Provide the [x, y] coordinate of the cell's center where the given text is located.  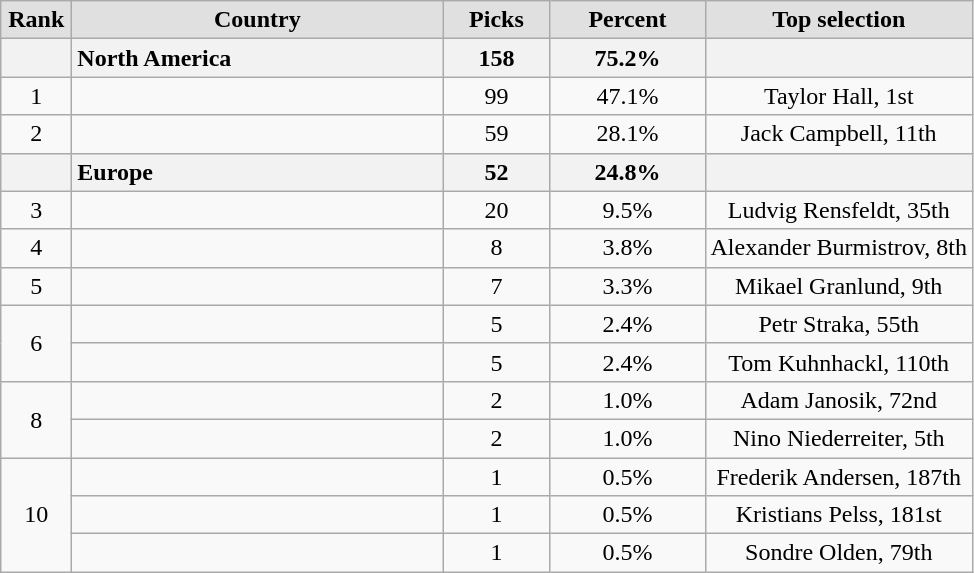
3.8% [628, 248]
Country [258, 20]
Europe [258, 172]
59 [496, 134]
Kristians Pelss, 181st [838, 515]
Percent [628, 20]
Alexander Burmistrov, 8th [838, 248]
4 [36, 248]
Adam Janosik, 72nd [838, 400]
75.2% [628, 58]
3 [36, 210]
99 [496, 96]
Top selection [838, 20]
Frederik Andersen, 187th [838, 477]
6 [36, 343]
9.5% [628, 210]
158 [496, 58]
Sondre Olden, 79th [838, 553]
10 [36, 515]
47.1% [628, 96]
Ludvig Rensfeldt, 35th [838, 210]
28.1% [628, 134]
Picks [496, 20]
Rank [36, 20]
52 [496, 172]
24.8% [628, 172]
Petr Straka, 55th [838, 324]
Nino Niederreiter, 5th [838, 438]
7 [496, 286]
Taylor Hall, 1st [838, 96]
Mikael Granlund, 9th [838, 286]
3.3% [628, 286]
Tom Kuhnhackl, 110th [838, 362]
20 [496, 210]
Jack Campbell, 11th [838, 134]
North America [258, 58]
